Return the [x, y] coordinate for the center point of the cell that contains the specified text.  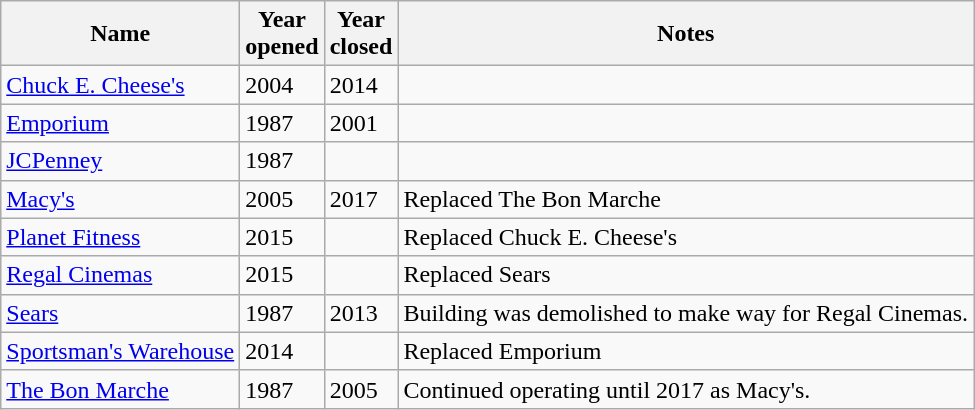
Planet Fitness [120, 237]
2017 [361, 199]
Replaced Sears [686, 275]
Sears [120, 313]
Emporium [120, 123]
Sportsman's Warehouse [120, 351]
Yearopened [282, 34]
Replaced The Bon Marche [686, 199]
Notes [686, 34]
Macy's [120, 199]
Regal Cinemas [120, 275]
The Bon Marche [120, 389]
2004 [282, 85]
Name [120, 34]
2001 [361, 123]
Chuck E. Cheese's [120, 85]
Building was demolished to make way for Regal Cinemas. [686, 313]
Replaced Chuck E. Cheese's [686, 237]
2013 [361, 313]
Yearclosed [361, 34]
Continued operating until 2017 as Macy's. [686, 389]
Replaced Emporium [686, 351]
JCPenney [120, 161]
